Return the [x, y] coordinate for the center point of the cell that contains the specified text.  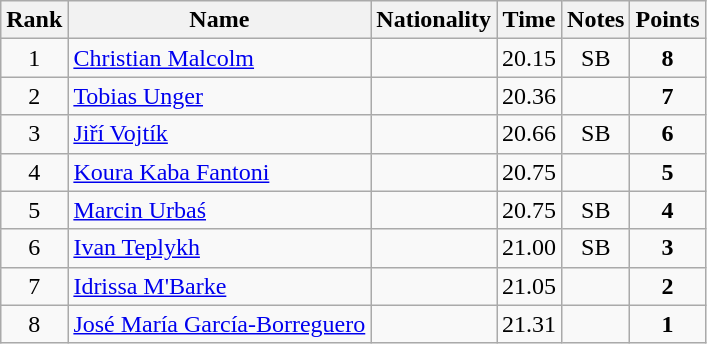
Idrissa M'Barke [220, 286]
Ivan Teplykh [220, 248]
Time [530, 20]
21.00 [530, 248]
Marcin Urbaś [220, 210]
Name [220, 20]
21.31 [530, 324]
Nationality [434, 20]
Koura Kaba Fantoni [220, 172]
21.05 [530, 286]
20.66 [530, 134]
20.15 [530, 58]
Tobias Unger [220, 96]
Points [668, 20]
Jiří Vojtík [220, 134]
Notes [596, 20]
20.36 [530, 96]
José María García-Borreguero [220, 324]
Rank [34, 20]
Christian Malcolm [220, 58]
